From the cell containing the given text, extract its center point as (x, y) coordinate. 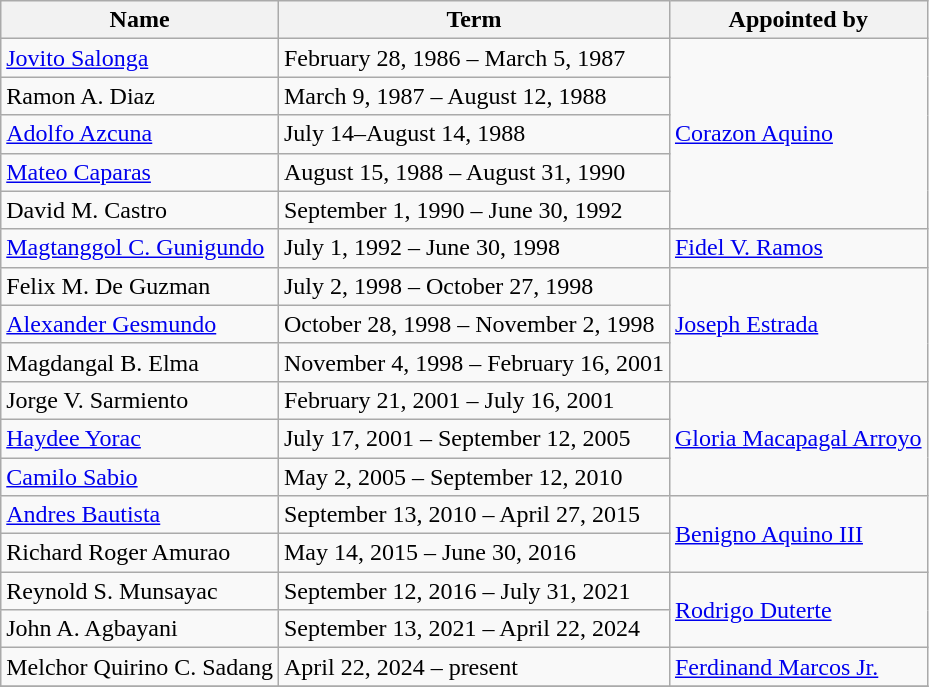
Felix M. De Guzman (140, 286)
July 2, 1998 – October 27, 1998 (474, 286)
May 2, 2005 – September 12, 2010 (474, 477)
Camilo Sabio (140, 477)
Ramon A. Diaz (140, 96)
Adolfo Azcuna (140, 134)
Jovito Salonga (140, 58)
Haydee Yorac (140, 438)
February 28, 1986 – March 5, 1987 (474, 58)
July 14–August 14, 1988 (474, 134)
Magtanggol C. Gunigundo (140, 248)
July 1, 1992 – June 30, 1998 (474, 248)
September 13, 2021 – April 22, 2024 (474, 629)
David M. Castro (140, 210)
February 21, 2001 – July 16, 2001 (474, 400)
July 17, 2001 – September 12, 2005 (474, 438)
Ferdinand Marcos Jr. (798, 667)
Gloria Macapagal Arroyo (798, 438)
October 28, 1998 – November 2, 1998 (474, 324)
May 14, 2015 – June 30, 2016 (474, 553)
Richard Roger Amurao (140, 553)
Alexander Gesmundo (140, 324)
March 9, 1987 – August 12, 1988 (474, 96)
Corazon Aquino (798, 134)
Magdangal B. Elma (140, 362)
April 22, 2024 – present (474, 667)
September 1, 1990 – June 30, 1992 (474, 210)
Term (474, 20)
Andres Bautista (140, 515)
November 4, 1998 – February 16, 2001 (474, 362)
John A. Agbayani (140, 629)
Appointed by (798, 20)
Joseph Estrada (798, 324)
Name (140, 20)
Mateo Caparas (140, 172)
September 13, 2010 – April 27, 2015 (474, 515)
September 12, 2016 – July 31, 2021 (474, 591)
Reynold S. Munsayac (140, 591)
Rodrigo Duterte (798, 610)
Fidel V. Ramos (798, 248)
Jorge V. Sarmiento (140, 400)
Melchor Quirino C. Sadang (140, 667)
August 15, 1988 – August 31, 1990 (474, 172)
Benigno Aquino III (798, 534)
